Identify which cell holds the provided text, then report its [x, y] central coordinate. 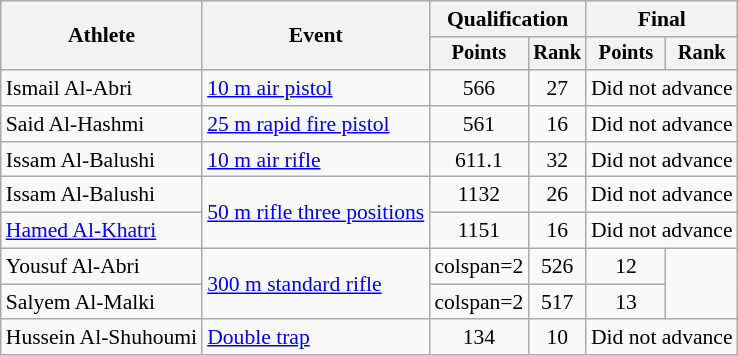
27 [557, 88]
Yousuf Al-Abri [102, 267]
25 m rapid fire pistol [316, 124]
Event [316, 36]
10 m air rifle [316, 160]
10 m air pistol [316, 88]
Ismail Al-Abri [102, 88]
Athlete [102, 36]
Double trap [316, 338]
Qualification [508, 19]
134 [478, 338]
300 m standard rifle [316, 284]
Hamed Al-Khatri [102, 231]
561 [478, 124]
13 [626, 302]
32 [557, 160]
Said Al-Hashmi [102, 124]
517 [557, 302]
1151 [478, 231]
Salyem Al-Malki [102, 302]
10 [557, 338]
50 m rifle three positions [316, 212]
526 [557, 267]
Hussein Al-Shuhoumi [102, 338]
12 [626, 267]
566 [478, 88]
611.1 [478, 160]
1132 [478, 195]
26 [557, 195]
Final [662, 19]
